Find where the given text appears and provide that cell's center as [x, y] coordinate. 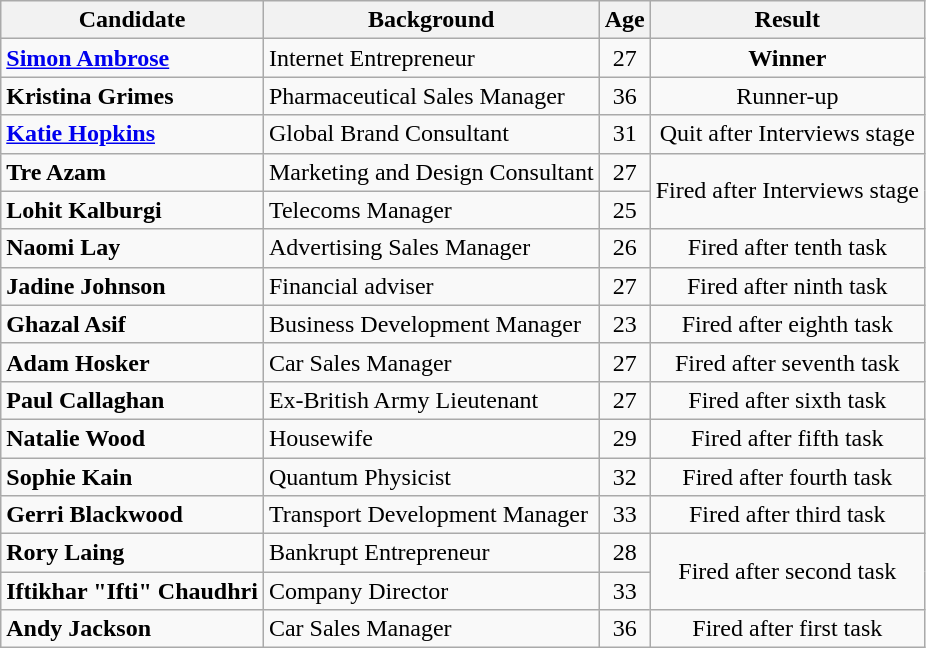
Candidate [132, 20]
Katie Hopkins [132, 134]
Paul Callaghan [132, 400]
Fired after third task [787, 515]
Result [787, 20]
Business Development Manager [431, 324]
Rory Laing [132, 553]
Quantum Physicist [431, 477]
Gerri Blackwood [132, 515]
Company Director [431, 591]
Fired after tenth task [787, 248]
Tre Azam [132, 172]
Iftikhar "Ifti" Chaudhri [132, 591]
Fired after first task [787, 629]
Bankrupt Entrepreneur [431, 553]
Kristina Grimes [132, 96]
Fired after seventh task [787, 362]
Naomi Lay [132, 248]
Housewife [431, 438]
Transport Development Manager [431, 515]
Ghazal Asif [132, 324]
Runner-up [787, 96]
Pharmaceutical Sales Manager [431, 96]
Fired after fifth task [787, 438]
Marketing and Design Consultant [431, 172]
28 [624, 553]
Ex-British Army Lieutenant [431, 400]
Age [624, 20]
Fired after sixth task [787, 400]
Fired after fourth task [787, 477]
Quit after Interviews stage [787, 134]
29 [624, 438]
Natalie Wood [132, 438]
32 [624, 477]
Financial adviser [431, 286]
Advertising Sales Manager [431, 248]
Telecoms Manager [431, 210]
Jadine Johnson [132, 286]
Fired after eighth task [787, 324]
Background [431, 20]
Adam Hosker [132, 362]
26 [624, 248]
Internet Entrepreneur [431, 58]
Global Brand Consultant [431, 134]
Lohit Kalburgi [132, 210]
Winner [787, 58]
Fired after ninth task [787, 286]
Fired after Interviews stage [787, 191]
31 [624, 134]
Fired after second task [787, 572]
Simon Ambrose [132, 58]
25 [624, 210]
23 [624, 324]
Sophie Kain [132, 477]
Andy Jackson [132, 629]
